Capture the cell that displays the provided text and extract its [X, Y] central coordinate. 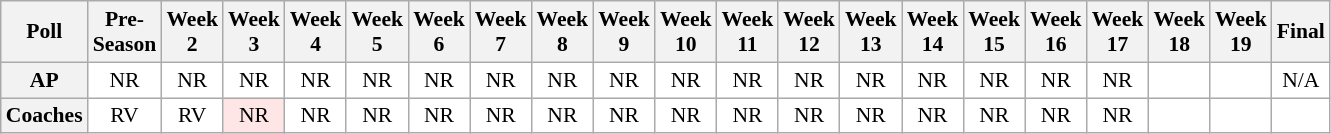
Week7 [501, 32]
Week13 [871, 32]
Week16 [1056, 32]
Week11 [748, 32]
Coaches [44, 116]
Poll [44, 32]
Week2 [192, 32]
Week15 [994, 32]
Week6 [439, 32]
Week5 [377, 32]
Week9 [624, 32]
Final [1301, 32]
Week18 [1179, 32]
Week4 [316, 32]
Week14 [933, 32]
Week10 [686, 32]
Week3 [254, 32]
Week12 [809, 32]
Week8 [562, 32]
AP [44, 80]
N/A [1301, 80]
Week19 [1241, 32]
Week17 [1118, 32]
Pre-Season [125, 32]
